Determine the [x, y] coordinate at the center of the cell enclosing the given text.  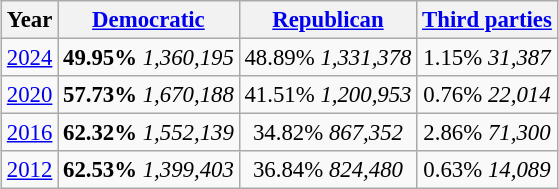
0.63% 14,089 [487, 170]
Third parties [487, 20]
48.89% 1,331,378 [328, 58]
41.51% 1,200,953 [328, 95]
2024 [30, 58]
2012 [30, 170]
0.76% 22,014 [487, 95]
2.86% 71,300 [487, 133]
62.32% 1,552,139 [148, 133]
62.53% 1,399,403 [148, 170]
Democratic [148, 20]
36.84% 824,480 [328, 170]
57.73% 1,670,188 [148, 95]
Republican [328, 20]
2020 [30, 95]
1.15% 31,387 [487, 58]
2016 [30, 133]
49.95% 1,360,195 [148, 58]
Year [30, 20]
34.82% 867,352 [328, 133]
